From the cell containing the given text, extract its center point as [x, y] coordinate. 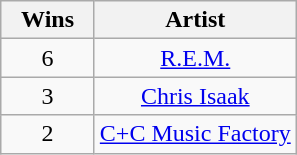
3 [48, 96]
2 [48, 134]
Chris Isaak [195, 96]
Artist [195, 20]
6 [48, 58]
C+C Music Factory [195, 134]
R.E.M. [195, 58]
Wins [48, 20]
